Find where the given text appears and provide that cell's center as (x, y) coordinate. 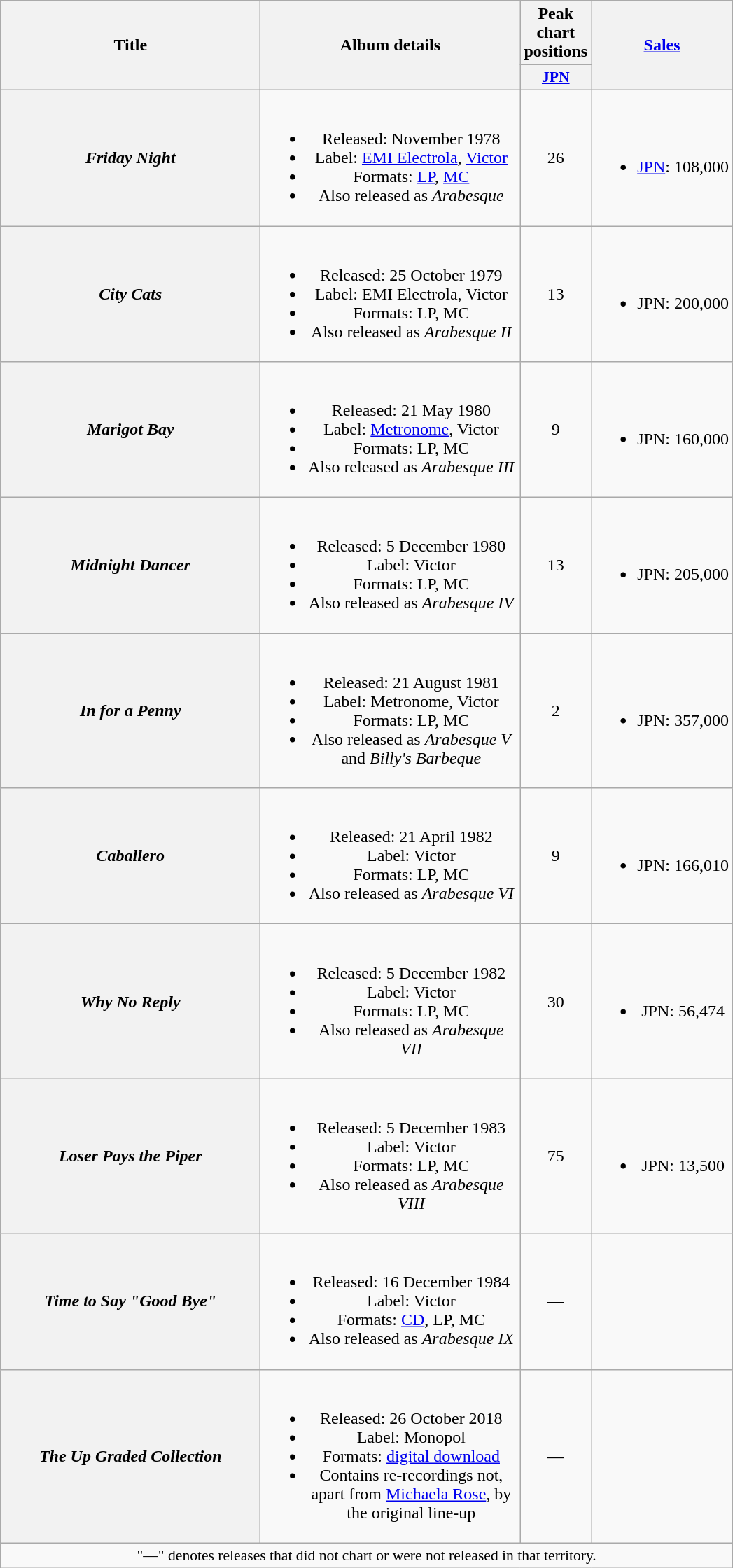
JPN: 13,500 (662, 1156)
City Cats (130, 293)
26 (556, 157)
Released: 5 December 1982Label: VictorFormats: LP, MCAlso released as Arabesque VII (391, 1001)
Time to Say "Good Bye" (130, 1301)
"—" denotes releases that did not chart or were not released in that territory. (367, 1555)
Released: November 1978Label: EMI Electrola, VictorFormats: LP, MCAlso released as Arabesque (391, 157)
Released: 21 May 1980Label: Metronome, VictorFormats: LP, MCAlso released as Arabesque III (391, 430)
Released: 21 April 1982Label: VictorFormats: LP, MCAlso released as Arabesque VI (391, 856)
JPN: 205,000 (662, 566)
Album details (391, 45)
Released: 26 October 2018Label: MonopolFormats: digital downloadContains re-recordings not, apart from Michaela Rose, by the original line-up (391, 1456)
Peak chart positions (556, 33)
Released: 16 December 1984Label: VictorFormats: CD, LP, MCAlso released as Arabesque IX (391, 1301)
JPN: 166,010 (662, 856)
30 (556, 1001)
Why No Reply (130, 1001)
Released: 5 December 1980Label: VictorFormats: LP, MCAlso released as Arabesque IV (391, 566)
JPN: 108,000 (662, 157)
JPN: 160,000 (662, 430)
JPN: 200,000 (662, 293)
In for a Penny (130, 711)
JPN: 56,474 (662, 1001)
JPN: 357,000 (662, 711)
Midnight Dancer (130, 566)
Released: 25 October 1979Label: EMI Electrola, VictorFormats: LP, MCAlso released as Arabesque II (391, 293)
Friday Night (130, 157)
Caballero (130, 856)
The Up Graded Collection (130, 1456)
Loser Pays the Piper (130, 1156)
75 (556, 1156)
Released: 21 August 1981Label: Metronome, VictorFormats: LP, MCAlso released as Arabesque V and Billy's Barbeque (391, 711)
2 (556, 711)
Marigot Bay (130, 430)
Title (130, 45)
JPN (556, 78)
Sales (662, 45)
Released: 5 December 1983Label: VictorFormats: LP, MCAlso released as Arabesque VIII (391, 1156)
